From the cell containing the given text, extract its center point as (X, Y) coordinate. 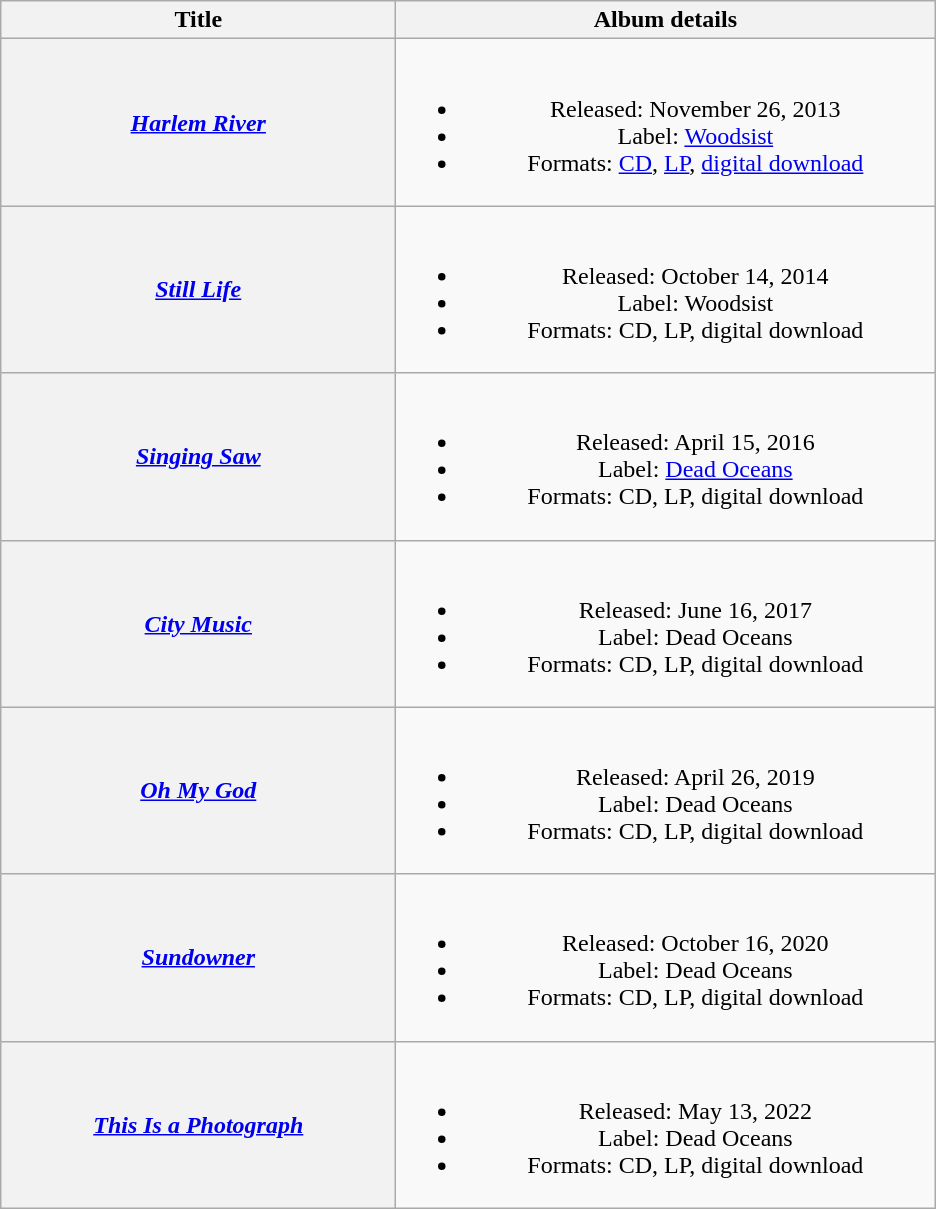
Sundowner (198, 958)
Released: May 13, 2022Label: Dead OceansFormats: CD, LP, digital download (666, 1124)
Oh My God (198, 790)
Released: October 14, 2014Label: WoodsistFormats: CD, LP, digital download (666, 290)
Released: November 26, 2013Label: WoodsistFormats: CD, LP, digital download (666, 122)
Released: April 26, 2019Label: Dead OceansFormats: CD, LP, digital download (666, 790)
Released: June 16, 2017Label: Dead OceansFormats: CD, LP, digital download (666, 624)
Still Life (198, 290)
Harlem River (198, 122)
This Is a Photograph (198, 1124)
Title (198, 20)
Album details (666, 20)
Singing Saw (198, 456)
City Music (198, 624)
Released: April 15, 2016Label: Dead OceansFormats: CD, LP, digital download (666, 456)
Released: October 16, 2020Label: Dead OceansFormats: CD, LP, digital download (666, 958)
